Provide the (x, y) coordinate of the cell's center where the given text is located.  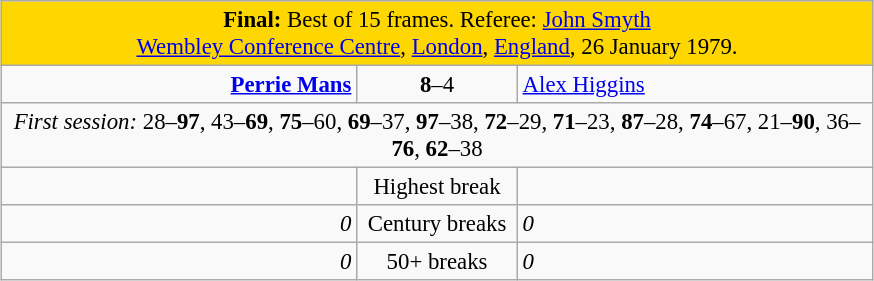
8–4 (438, 85)
Century breaks (438, 224)
Perrie Mans (179, 85)
Highest break (438, 187)
50+ breaks (438, 262)
First session: 28–97, 43–69, 75–60, 69–37, 97–38, 72–29, 71–23, 87–28, 74–67, 21–90, 36–76, 62–38 (437, 136)
Final: Best of 15 frames. Referee: John SmythWembley Conference Centre, London, England, 26 January 1979. (437, 34)
Alex Higgins (695, 85)
